Detect which cell encompasses the target text, then output its (x, y) center coordinate. 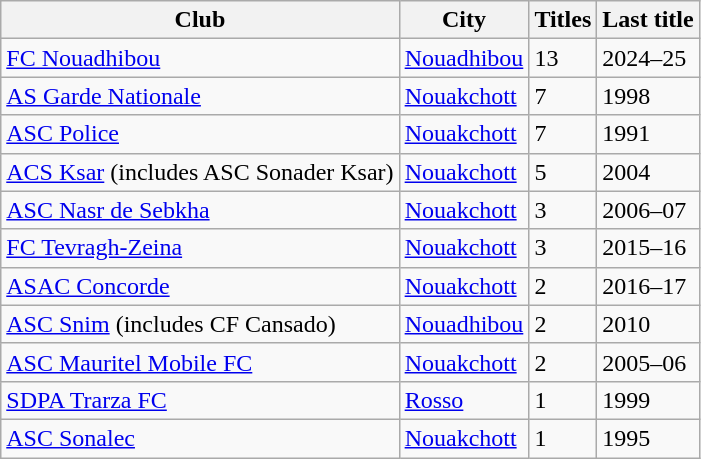
FC Nouadhibou (200, 58)
1998 (648, 96)
Titles (563, 20)
ASC Snim (includes CF Cansado) (200, 324)
Last title (648, 20)
ASC Nasr de Sebkha (200, 210)
2006–07 (648, 210)
2004 (648, 172)
2016–17 (648, 286)
13 (563, 58)
AS Garde Nationale (200, 96)
ASC Sonalec (200, 438)
1995 (648, 438)
2010 (648, 324)
1999 (648, 400)
2015–16 (648, 248)
Rosso (464, 400)
ASC Police (200, 134)
5 (563, 172)
SDPA Trarza FC (200, 400)
1991 (648, 134)
ASAC Concorde (200, 286)
Club (200, 20)
2024–25 (648, 58)
City (464, 20)
ACS Ksar (includes ASC Sonader Ksar) (200, 172)
FC Tevragh-Zeina (200, 248)
ASC Mauritel Mobile FC (200, 362)
2005–06 (648, 362)
